Pinpoint the cell where the given text exists, returning its [X, Y] midpoint coordinate. 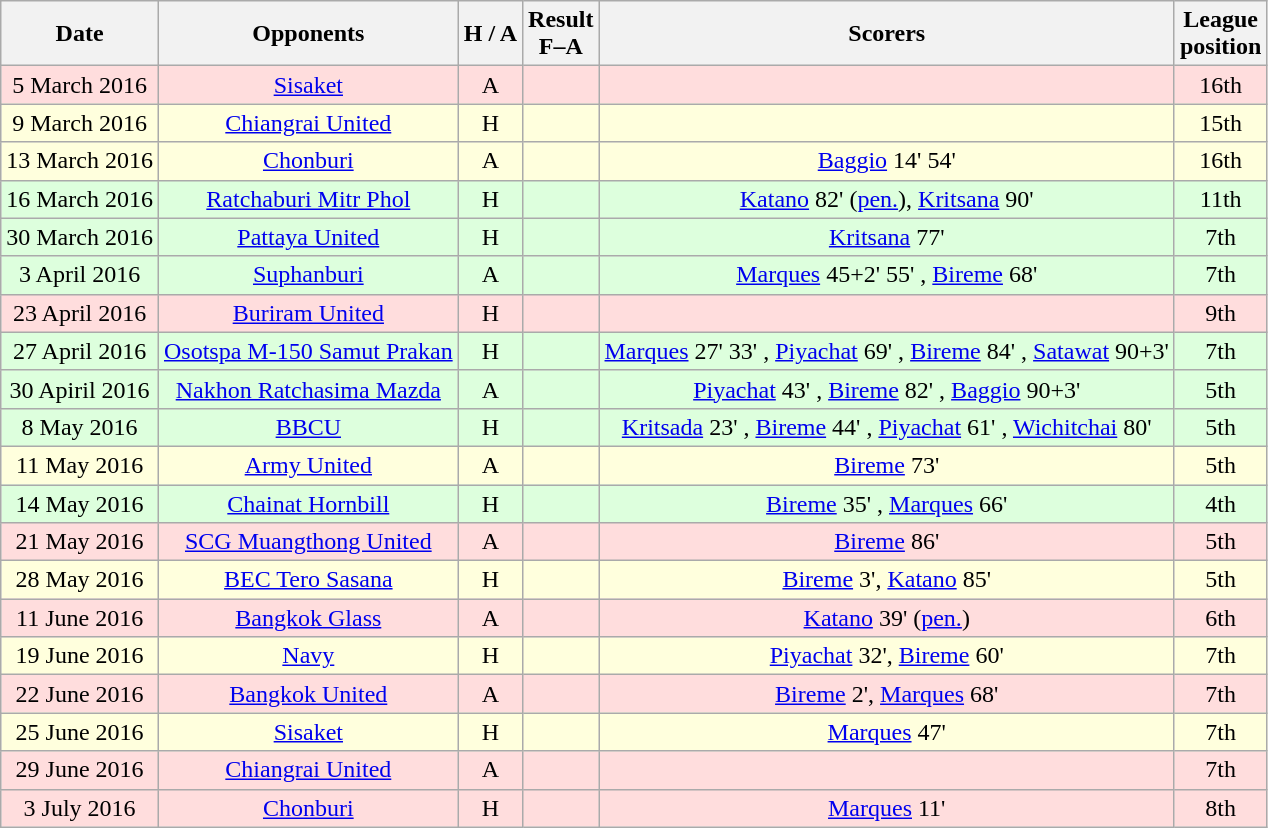
Bireme 2', Marques 68' [886, 694]
Marques 47' [886, 732]
Date [80, 34]
30 Apiril 2016 [80, 389]
Suphanburi [308, 275]
9 March 2016 [80, 123]
Bireme 73' [886, 465]
9th [1220, 313]
Navy [308, 656]
Piyachat 43' , Bireme 82' , Baggio 90+3' [886, 389]
H / A [490, 34]
Kritsada 23' , Bireme 44' , Piyachat 61' , Wichitchai 80' [886, 427]
Katano 39' (pen.) [886, 618]
8 May 2016 [80, 427]
BBCU [308, 427]
Marques 11' [886, 808]
4th [1220, 503]
3 July 2016 [80, 808]
Chainat Hornbill [308, 503]
5 March 2016 [80, 85]
14 May 2016 [80, 503]
27 April 2016 [80, 351]
25 June 2016 [80, 732]
Bireme 86' [886, 542]
Nakhon Ratchasima Mazda [308, 389]
21 May 2016 [80, 542]
Baggio 14' 54' [886, 161]
Scorers [886, 34]
Katano 82' (pen.), Kritsana 90' [886, 199]
BEC Tero Sasana [308, 580]
Ratchaburi Mitr Phol [308, 199]
22 June 2016 [80, 694]
ResultF–A [561, 34]
Bangkok Glass [308, 618]
Bireme 3', Katano 85' [886, 580]
16 March 2016 [80, 199]
11 May 2016 [80, 465]
13 March 2016 [80, 161]
8th [1220, 808]
11th [1220, 199]
Piyachat 32', Bireme 60' [886, 656]
15th [1220, 123]
29 June 2016 [80, 770]
Army United [308, 465]
3 April 2016 [80, 275]
Bangkok United [308, 694]
28 May 2016 [80, 580]
Osotspa M-150 Samut Prakan [308, 351]
30 March 2016 [80, 237]
23 April 2016 [80, 313]
19 June 2016 [80, 656]
Leagueposition [1220, 34]
6th [1220, 618]
Marques 45+2' 55' , Bireme 68' [886, 275]
Marques 27' 33' , Piyachat 69' , Bireme 84' , Satawat 90+3' [886, 351]
Opponents [308, 34]
Buriram United [308, 313]
Kritsana 77' [886, 237]
11 June 2016 [80, 618]
SCG Muangthong United [308, 542]
Bireme 35' , Marques 66' [886, 503]
Pattaya United [308, 237]
